Extract the [x, y] coordinate from the center of the cell holding the provided text.  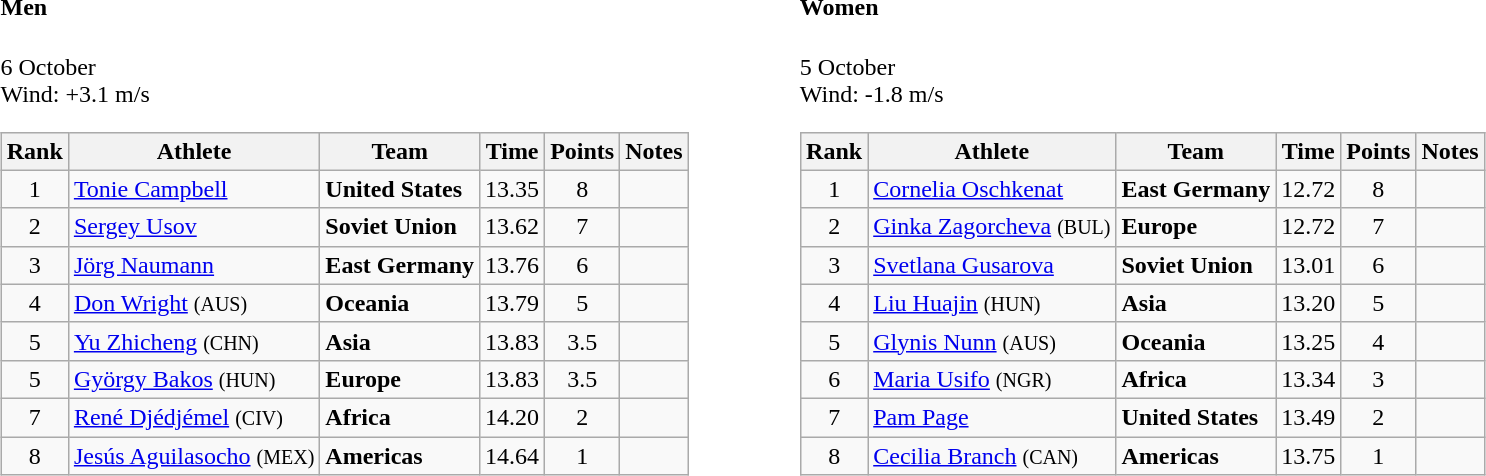
René Djédjémel (CIV) [194, 417]
Svetlana Gusarova [992, 265]
13.20 [1308, 303]
13.01 [1308, 265]
Pam Page [992, 417]
Liu Huajin (HUN) [992, 303]
14.64 [512, 456]
Sergey Usov [194, 227]
Tonie Campbell [194, 189]
György Bakos (HUN) [194, 379]
13.75 [1308, 456]
13.76 [512, 265]
Jesús Aguilasocho (MEX) [194, 456]
Glynis Nunn (AUS) [992, 341]
13.25 [1308, 341]
Cecilia Branch (CAN) [992, 456]
13.34 [1308, 379]
14.20 [512, 417]
Yu Zhicheng (CHN) [194, 341]
Don Wright (AUS) [194, 303]
Maria Usifo (NGR) [992, 379]
13.62 [512, 227]
Ginka Zagorcheva (BUL) [992, 227]
13.35 [512, 189]
Cornelia Oschkenat [992, 189]
Jörg Naumann [194, 265]
13.79 [512, 303]
13.49 [1308, 417]
